Determine the (X, Y) coordinate at the center of the cell enclosing the given text.  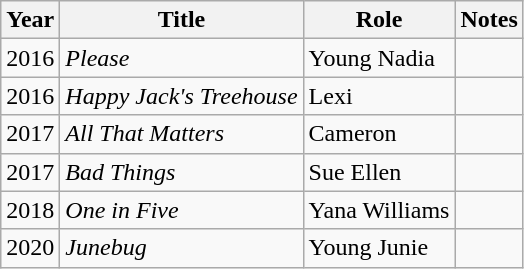
Notes (489, 20)
Junebug (182, 248)
Please (182, 58)
Year (30, 20)
Happy Jack's Treehouse (182, 96)
All That Matters (182, 134)
2020 (30, 248)
Young Junie (379, 248)
2018 (30, 210)
One in Five (182, 210)
Role (379, 20)
Title (182, 20)
Cameron (379, 134)
Sue Ellen (379, 172)
Yana Williams (379, 210)
Young Nadia (379, 58)
Bad Things (182, 172)
Lexi (379, 96)
